Output the (x, y) coordinate of the center of the cell containing the given text.  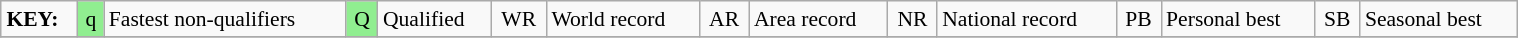
Seasonal best (1438, 19)
NR (912, 19)
Personal best (1238, 19)
AR (724, 19)
KEY: (40, 19)
Qualified (434, 19)
National record (1026, 19)
q (91, 19)
SB (1338, 19)
PB (1138, 19)
WR (518, 19)
Fastest non-qualifiers (225, 19)
World record (622, 19)
Q (362, 19)
Area record (818, 19)
